Locate the cell with the specified text and output its [x, y] center coordinate. 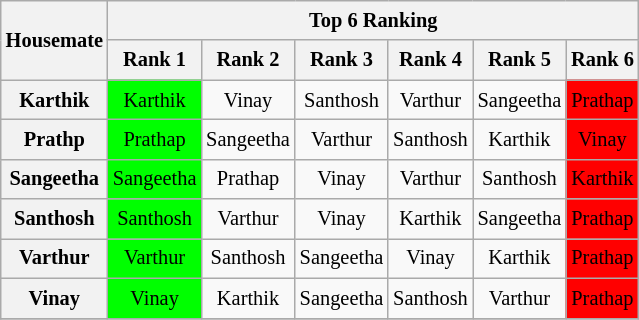
Rank 2 [248, 60]
Rank 3 [342, 60]
Rank 4 [430, 60]
Prathp [54, 139]
Housemate [54, 40]
Rank 5 [520, 60]
Rank 6 [602, 60]
Rank 1 [154, 60]
Top 6 Ranking [374, 20]
